Pinpoint the cell where the given text exists, returning its [x, y] midpoint coordinate. 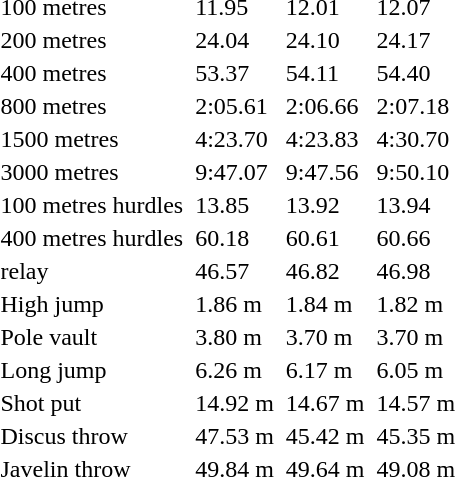
2:05.61 [235, 106]
3.80 m [235, 337]
47.53 m [235, 436]
14.92 m [235, 403]
1.84 m [325, 304]
13.92 [325, 205]
53.37 [235, 73]
54.11 [325, 73]
3.70 m [325, 337]
46.57 [235, 271]
24.04 [235, 40]
2:06.66 [325, 106]
6.26 m [235, 370]
45.42 m [325, 436]
24.10 [325, 40]
6.17 m [325, 370]
1.86 m [235, 304]
14.67 m [325, 403]
9:47.07 [235, 172]
60.18 [235, 238]
4:23.70 [235, 139]
9:47.56 [325, 172]
13.85 [235, 205]
60.61 [325, 238]
46.82 [325, 271]
4:23.83 [325, 139]
